Capture the cell that displays the provided text and extract its (X, Y) central coordinate. 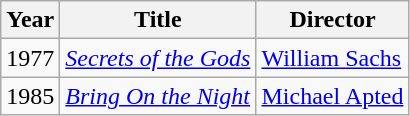
William Sachs (332, 58)
Director (332, 20)
Michael Apted (332, 96)
1985 (30, 96)
Title (158, 20)
Year (30, 20)
Bring On the Night (158, 96)
1977 (30, 58)
Secrets of the Gods (158, 58)
